For the text-containing cell, return its midpoint in [x, y] coordinate format. 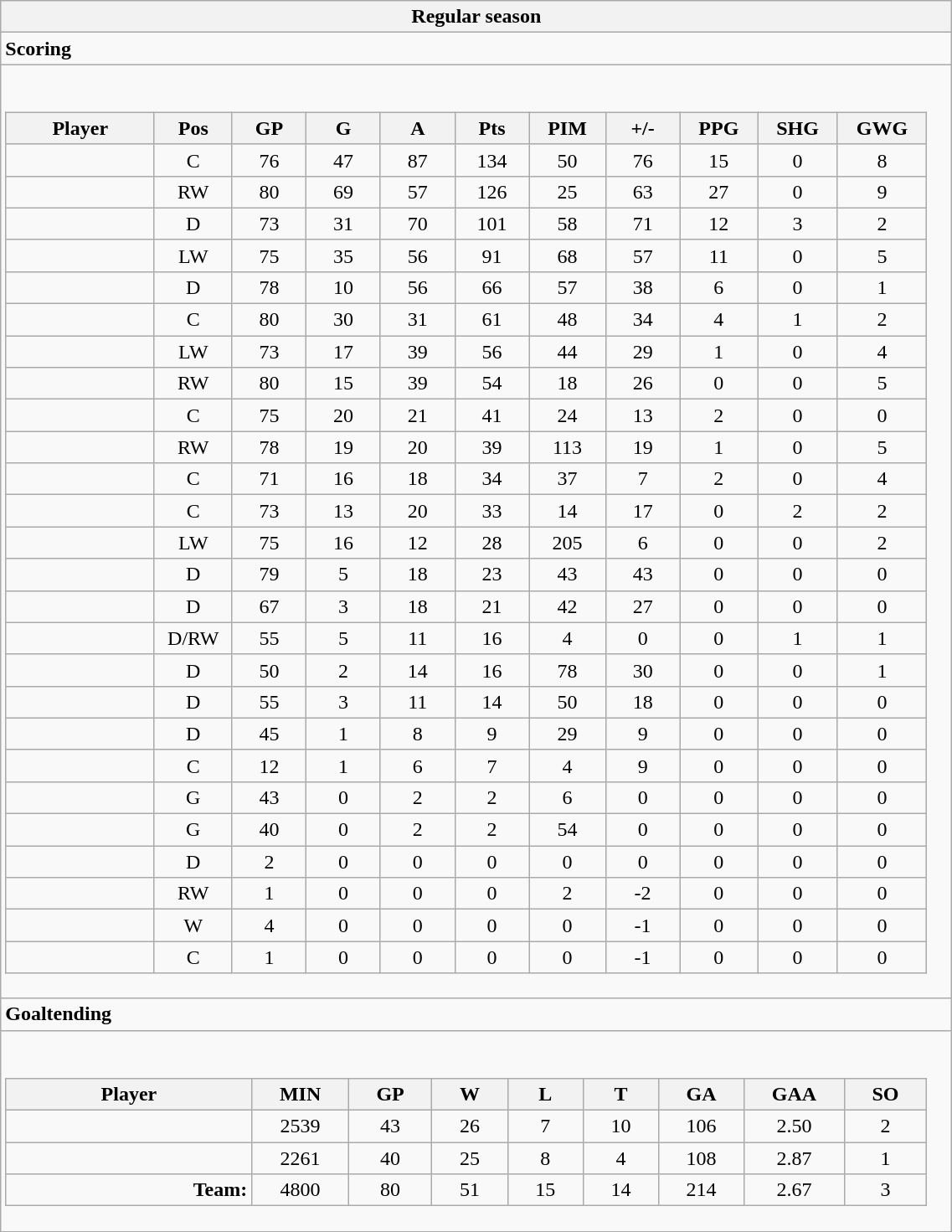
Regular season [476, 17]
28 [492, 543]
PIM [568, 128]
106 [702, 1126]
47 [343, 160]
134 [492, 160]
42 [568, 606]
91 [492, 255]
48 [568, 320]
126 [492, 192]
70 [417, 224]
205 [568, 543]
Scoring [476, 49]
44 [568, 352]
PPG [718, 128]
69 [343, 192]
2.50 [795, 1126]
66 [492, 287]
79 [270, 575]
GAA [795, 1094]
L [545, 1094]
101 [492, 224]
4800 [301, 1190]
SO [885, 1094]
Pts [492, 128]
87 [417, 160]
A [417, 128]
108 [702, 1158]
Pos [193, 128]
45 [270, 734]
+/- [643, 128]
67 [270, 606]
Player MIN GP W L T GA GAA SO 2539 43 26 7 10 106 2.50 2 2261 40 25 8 4 108 2.87 1 Team: 4800 80 51 15 14 214 2.67 3 [476, 1131]
113 [568, 447]
58 [568, 224]
51 [470, 1190]
Goaltending [476, 1014]
2539 [301, 1126]
2.87 [795, 1158]
-2 [643, 894]
63 [643, 192]
41 [492, 415]
2261 [301, 1158]
MIN [301, 1094]
Team: [129, 1190]
38 [643, 287]
GA [702, 1094]
37 [568, 479]
35 [343, 255]
214 [702, 1190]
23 [492, 575]
D/RW [193, 638]
SHG [797, 128]
24 [568, 415]
T [620, 1094]
33 [492, 511]
61 [492, 320]
GWG [882, 128]
2.67 [795, 1190]
68 [568, 255]
